Return the [x, y] coordinate for the center point of the cell that contains the specified text.  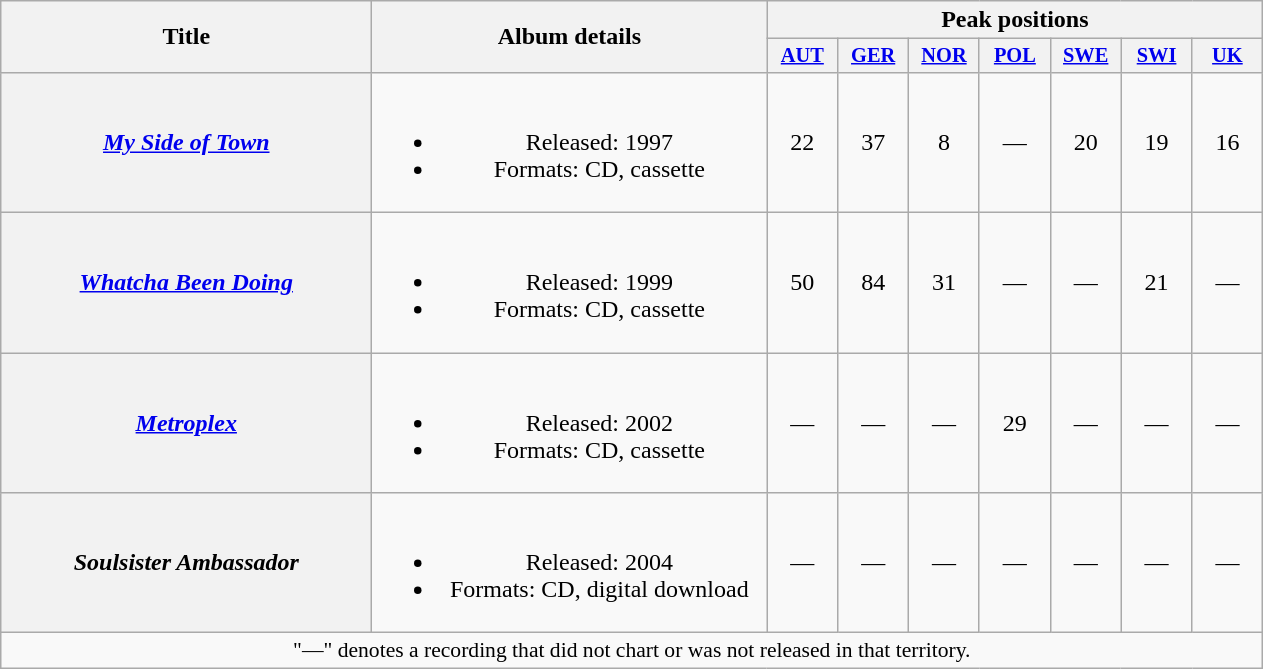
84 [874, 283]
20 [1086, 142]
SWE [1086, 56]
Title [186, 37]
My Side of Town [186, 142]
37 [874, 142]
"—" denotes a recording that did not chart or was not released in that territory. [632, 651]
8 [944, 142]
UK [1228, 56]
Released: 2004Formats: CD, digital download [570, 563]
16 [1228, 142]
Soulsister Ambassador [186, 563]
31 [944, 283]
GER [874, 56]
AUT [802, 56]
Whatcha Been Doing [186, 283]
Released: 1997Formats: CD, cassette [570, 142]
21 [1156, 283]
29 [1014, 423]
SWI [1156, 56]
19 [1156, 142]
Released: 2002Formats: CD, cassette [570, 423]
NOR [944, 56]
POL [1014, 56]
Album details [570, 37]
22 [802, 142]
50 [802, 283]
Metroplex [186, 423]
Released: 1999Formats: CD, cassette [570, 283]
Peak positions [1015, 20]
